Search for the cell housing the specified text and yield its [x, y] center coordinate. 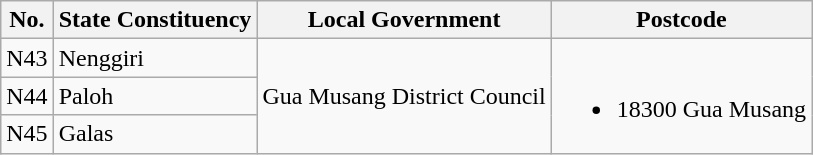
State Constituency [155, 20]
Nenggiri [155, 58]
Local Government [404, 20]
N45 [27, 134]
Gua Musang District Council [404, 96]
N43 [27, 58]
Galas [155, 134]
18300 Gua Musang [681, 96]
Postcode [681, 20]
No. [27, 20]
Paloh [155, 96]
N44 [27, 96]
